Provide the (x, y) coordinate of the cell's center where the given text is located.  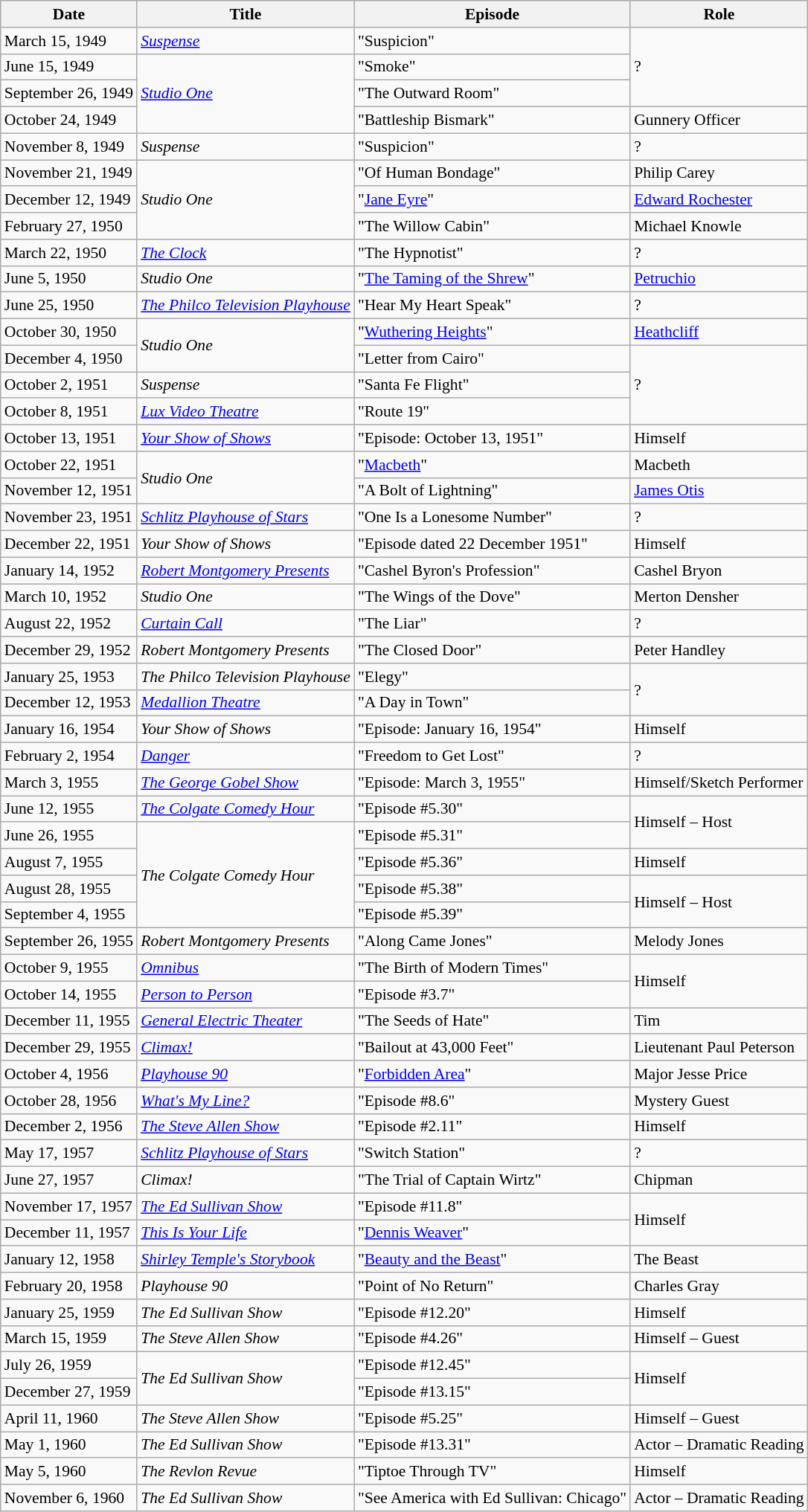
General Electric Theater (246, 1021)
Chipman (719, 1180)
"Episode #11.8" (493, 1206)
"Episode #2.11" (493, 1127)
"The Closed Door" (493, 650)
Medallion Theatre (246, 703)
"Episode #13.15" (493, 1392)
February 20, 1958 (68, 1286)
Lieutenant Paul Peterson (719, 1048)
Merton Densher (719, 597)
"Episode #8.6" (493, 1101)
Gunnery Officer (719, 120)
December 29, 1955 (68, 1048)
"One Is a Lonesome Number" (493, 518)
"The Birth of Modern Times" (493, 968)
Episode (493, 14)
What's My Line? (246, 1101)
"Point of No Return" (493, 1286)
"The Outward Room" (493, 94)
Curtain Call (246, 624)
"Episode: March 3, 1955" (493, 782)
"Of Human Bondage" (493, 173)
"The Seeds of Hate" (493, 1021)
"Letter from Cairo" (493, 358)
"Santa Fe Flight" (493, 385)
"Episode dated 22 December 1951" (493, 544)
Date (68, 14)
Peter Handley (719, 650)
January 25, 1959 (68, 1313)
October 2, 1951 (68, 385)
"Elegy" (493, 677)
October 24, 1949 (68, 120)
November 23, 1951 (68, 518)
March 15, 1949 (68, 41)
December 2, 1956 (68, 1127)
Danger (246, 756)
October 30, 1950 (68, 332)
"See America with Ed Sullivan: Chicago" (493, 1498)
November 8, 1949 (68, 147)
October 28, 1956 (68, 1101)
Philip Carey (719, 173)
"The Hypnotist" (493, 253)
"The Willow Cabin" (493, 226)
"Tiptoe Through TV" (493, 1472)
The Revlon Revue (246, 1472)
"Battleship Bismark" (493, 120)
Edward Rochester (719, 200)
Title (246, 14)
December 29, 1952 (68, 650)
June 25, 1950 (68, 306)
Mystery Guest (719, 1101)
June 27, 1957 (68, 1180)
September 4, 1955 (68, 915)
The Clock (246, 253)
"The Taming of the Shrew" (493, 279)
Person to Person (246, 994)
"Macbeth" (493, 465)
"Cashel Byron's Profession" (493, 570)
December 11, 1955 (68, 1021)
October 13, 1951 (68, 438)
"Forbidden Area" (493, 1074)
August 22, 1952 (68, 624)
November 12, 1951 (68, 491)
October 8, 1951 (68, 412)
January 14, 1952 (68, 570)
December 27, 1959 (68, 1392)
"Hear My Heart Speak" (493, 306)
December 4, 1950 (68, 358)
"Beauty and the Beast" (493, 1260)
Major Jesse Price (719, 1074)
September 26, 1955 (68, 942)
"The Trial of Captain Wirtz" (493, 1180)
July 26, 1959 (68, 1365)
January 25, 1953 (68, 677)
"Episode #12.45" (493, 1365)
"Episode #12.20" (493, 1313)
October 4, 1956 (68, 1074)
"Smoke" (493, 67)
December 12, 1953 (68, 703)
January 16, 1954 (68, 730)
"Episode #5.25" (493, 1418)
Charles Gray (719, 1286)
"A Day in Town" (493, 703)
"Episode #5.38" (493, 889)
October 22, 1951 (68, 465)
"Episode: January 16, 1954" (493, 730)
January 12, 1958 (68, 1260)
June 12, 1955 (68, 809)
June 15, 1949 (68, 67)
Shirley Temple's Storybook (246, 1260)
March 3, 1955 (68, 782)
June 5, 1950 (68, 279)
Omnibus (246, 968)
May 17, 1957 (68, 1154)
"Bailout at 43,000 Feet" (493, 1048)
May 1, 1960 (68, 1445)
The George Gobel Show (246, 782)
June 26, 1955 (68, 836)
"Freedom to Get Lost" (493, 756)
"Jane Eyre" (493, 200)
March 22, 1950 (68, 253)
September 26, 1949 (68, 94)
Michael Knowle (719, 226)
Heathcliff (719, 332)
"Route 19" (493, 412)
February 2, 1954 (68, 756)
Melody Jones (719, 942)
"Episode #13.31" (493, 1445)
December 11, 1957 (68, 1233)
February 27, 1950 (68, 226)
"Along Came Jones" (493, 942)
May 5, 1960 (68, 1472)
"Episode #5.36" (493, 862)
This Is Your Life (246, 1233)
"Episode #5.30" (493, 809)
December 22, 1951 (68, 544)
Petruchio (719, 279)
"Dennis Weaver" (493, 1233)
"Episode: October 13, 1951" (493, 438)
October 14, 1955 (68, 994)
March 15, 1959 (68, 1339)
August 7, 1955 (68, 862)
"Episode #4.26" (493, 1339)
November 17, 1957 (68, 1206)
"The Wings of the Dove" (493, 597)
"Switch Station" (493, 1154)
Tim (719, 1021)
December 12, 1949 (68, 200)
August 28, 1955 (68, 889)
"Wuthering Heights" (493, 332)
April 11, 1960 (68, 1418)
Macbeth (719, 465)
Cashel Bryon (719, 570)
October 9, 1955 (68, 968)
Lux Video Theatre (246, 412)
The Beast (719, 1260)
November 6, 1960 (68, 1498)
"Episode #3.7" (493, 994)
James Otis (719, 491)
Himself/Sketch Performer (719, 782)
"Episode #5.31" (493, 836)
"The Liar" (493, 624)
"Episode #5.39" (493, 915)
"A Bolt of Lightning" (493, 491)
Role (719, 14)
March 10, 1952 (68, 597)
November 21, 1949 (68, 173)
